Extract the (x, y) coordinate from the center of the cell holding the provided text.  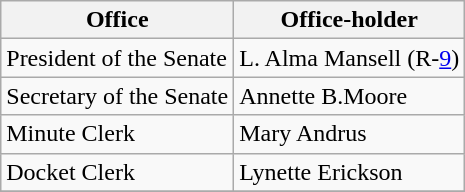
Docket Clerk (118, 172)
Minute Clerk (118, 134)
Secretary of the Senate (118, 96)
Lynette Erickson (350, 172)
Mary Andrus (350, 134)
Office-holder (350, 20)
Office (118, 20)
President of the Senate (118, 58)
L. Alma Mansell (R-9) (350, 58)
Annette B.Moore (350, 96)
